Return (x, y) of the center of cell containing provided text 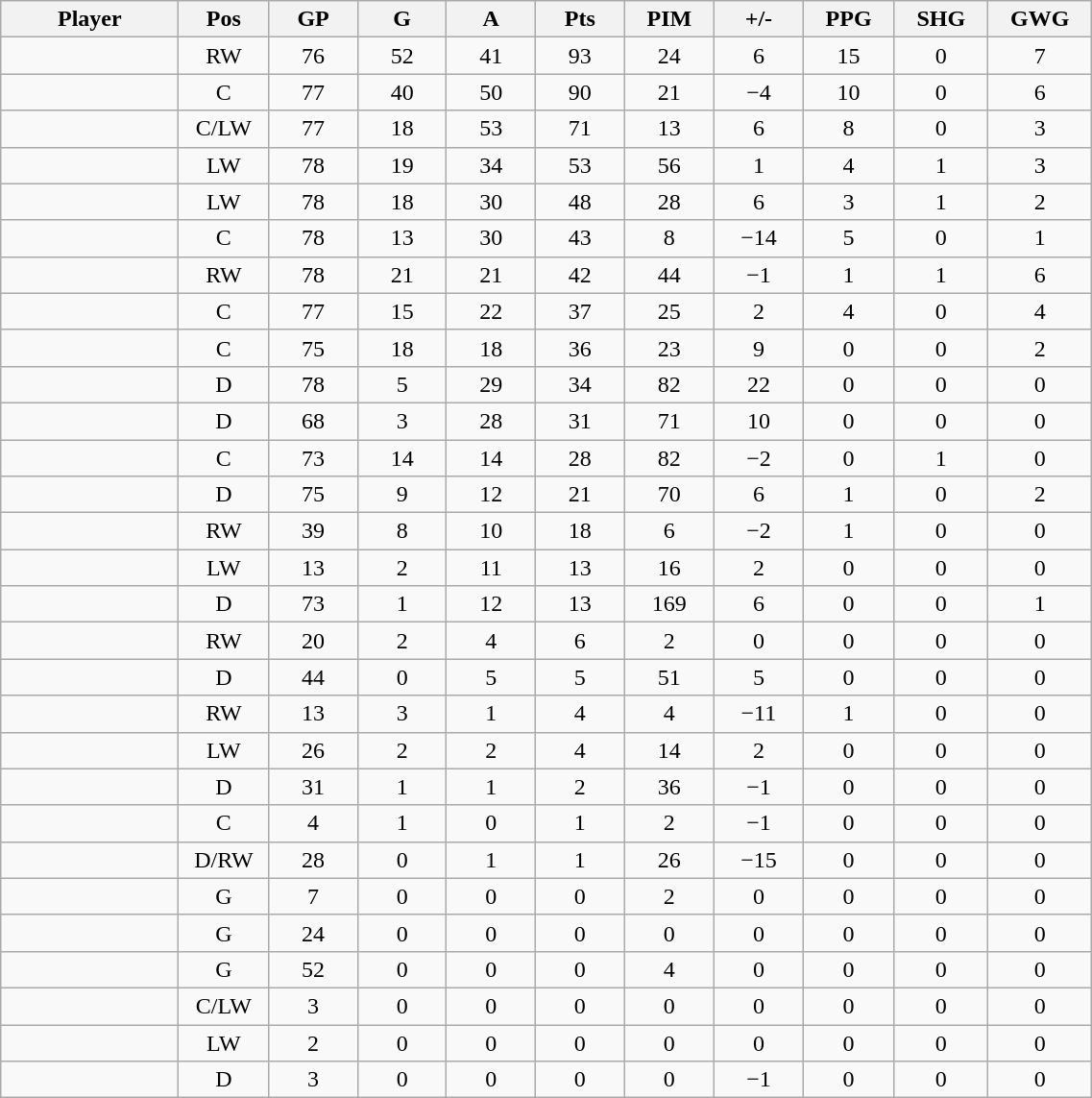
20 (313, 641)
39 (313, 531)
56 (669, 165)
37 (580, 311)
−14 (759, 238)
Pos (224, 19)
GWG (1040, 19)
90 (580, 92)
76 (313, 56)
−4 (759, 92)
A (492, 19)
SHG (941, 19)
50 (492, 92)
GP (313, 19)
−15 (759, 860)
29 (492, 384)
43 (580, 238)
68 (313, 421)
40 (401, 92)
11 (492, 568)
41 (492, 56)
Player (90, 19)
70 (669, 495)
−11 (759, 714)
PIM (669, 19)
23 (669, 348)
42 (580, 275)
169 (669, 604)
51 (669, 677)
48 (580, 202)
Pts (580, 19)
+/- (759, 19)
D/RW (224, 860)
19 (401, 165)
25 (669, 311)
PPG (849, 19)
93 (580, 56)
16 (669, 568)
